Identify which cell holds the provided text, then report its (x, y) central coordinate. 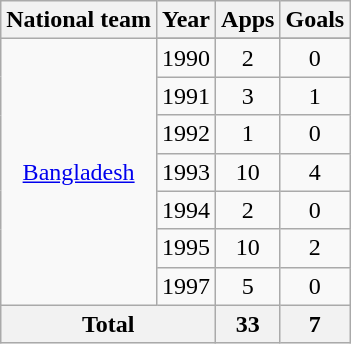
1993 (186, 172)
Apps (248, 20)
1994 (186, 210)
1992 (186, 134)
Year (186, 20)
National team (79, 20)
Bangladesh (79, 172)
1991 (186, 96)
1995 (186, 248)
Total (108, 324)
5 (248, 286)
4 (315, 172)
33 (248, 324)
7 (315, 324)
1990 (186, 58)
1997 (186, 286)
Goals (315, 20)
3 (248, 96)
